Provide the (x, y) coordinate of the cell's center where the given text is located.  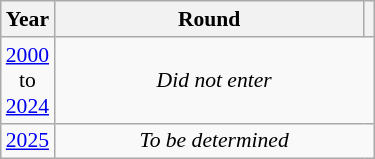
2025 (28, 141)
To be determined (214, 141)
Round (209, 19)
2000to2024 (28, 80)
Did not enter (214, 80)
Year (28, 19)
